Locate the cell with the specified text and output its (x, y) center coordinate. 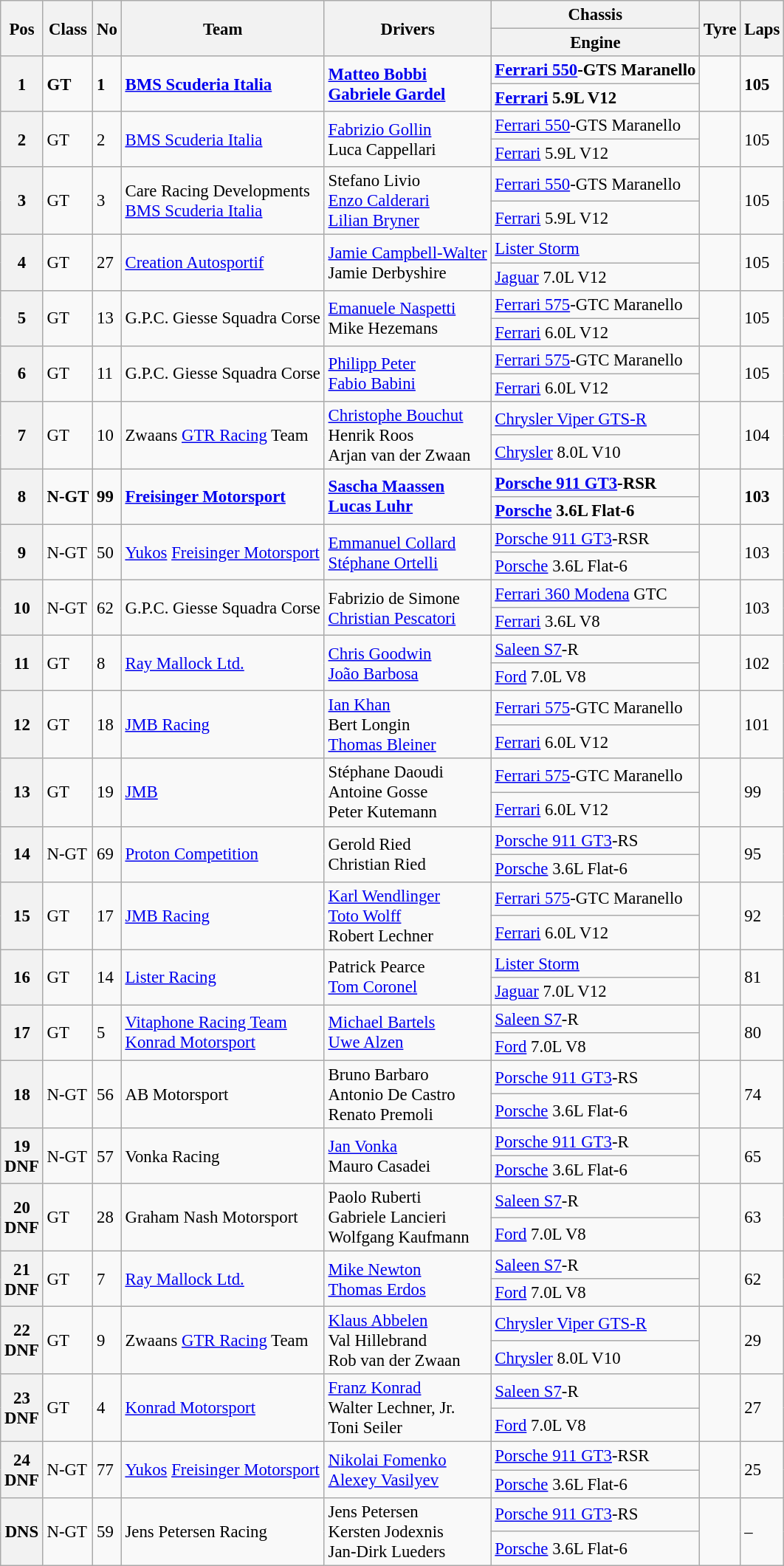
Ferrari 360 Modena GTC (595, 594)
Mike Newton Thomas Erdos (408, 1279)
Matteo Bobbi Gabriele Gardel (408, 84)
23DNF (22, 1409)
Jens Petersen Racing (223, 1531)
Paolo Ruberti Gabriele Lancieri Wolfgang Kaufmann (408, 1218)
No (107, 28)
Vonka Racing (223, 1156)
80 (762, 1032)
63 (762, 1218)
Michael Bartels Uwe Alzen (408, 1032)
Nikolai Fomenko Alexey Vasilyev (408, 1469)
77 (107, 1469)
Jens Petersen Kersten Jodexnis Jan-Dirk Lueders (408, 1531)
102 (762, 663)
Class (68, 28)
Ferrari 3.6L V8 (595, 622)
Freisinger Motorsport (223, 496)
81 (762, 978)
Jamie Campbell-Walter Jamie Derbyshire (408, 263)
Patrick Pearce Tom Coronel (408, 978)
Bruno Barbaro Antonio De Castro Renato Premoli (408, 1094)
Drivers (408, 28)
19DNF (22, 1156)
Fabrizio Gollin Luca Cappellari (408, 139)
25 (762, 1469)
Porsche 911 GT3-R (595, 1142)
12 (22, 725)
24DNF (22, 1469)
101 (762, 725)
Philipp Peter Fabio Babini (408, 374)
19 (107, 793)
22DNF (22, 1341)
Chris Goodwin João Barbosa (408, 663)
69 (107, 854)
Team (223, 28)
Karl Wendlinger Toto Wolff Robert Lechner (408, 916)
92 (762, 916)
16 (22, 978)
56 (107, 1094)
Lister Racing (223, 978)
6 (22, 374)
Laps (762, 28)
Graham Nash Motorsport (223, 1218)
Emmanuel Collard Stéphane Ortelli (408, 552)
20DNF (22, 1218)
JMB (223, 793)
Proton Competition (223, 854)
Pos (22, 28)
65 (762, 1156)
Creation Autosportif (223, 263)
Christophe Bouchut Henrik Roos Arjan van der Zwaan (408, 436)
Klaus Abbelen Val Hillebrand Rob van der Zwaan (408, 1341)
95 (762, 854)
Gerold Ried Christian Ried (408, 854)
59 (107, 1531)
Vitaphone Racing Team Konrad Motorsport (223, 1032)
21DNF (22, 1279)
104 (762, 436)
Chassis (595, 15)
Franz Konrad Walter Lechner, Jr. Toni Seiler (408, 1409)
Sascha Maassen Lucas Luhr (408, 496)
Stefano Livio Enzo Calderari Lilian Bryner (408, 201)
DNS (22, 1531)
Engine (595, 43)
28 (107, 1218)
Care Racing Developments BMS Scuderia Italia (223, 201)
AB Motorsport (223, 1094)
Fabrizio de Simone Christian Pescatori (408, 608)
29 (762, 1341)
Tyre (721, 28)
– (762, 1531)
15 (22, 916)
Konrad Motorsport (223, 1409)
Emanuele Naspetti Mike Hezemans (408, 317)
74 (762, 1094)
Ian Khan Bert Longin Thomas Bleiner (408, 725)
Stéphane Daoudi Antoine Gosse Peter Kutemann (408, 793)
50 (107, 552)
57 (107, 1156)
Jan Vonka Mauro Casadei (408, 1156)
